Detect which cell encompasses the target text, then output its (x, y) center coordinate. 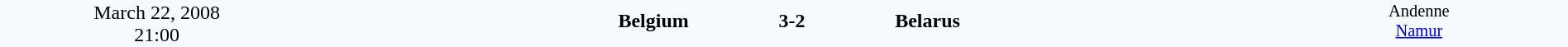
Belgium (501, 21)
AndenneNamur (1419, 23)
March 22, 200821:00 (157, 23)
Belarus (1082, 21)
3-2 (791, 21)
